For the text-containing cell, return its midpoint in [X, Y] coordinate format. 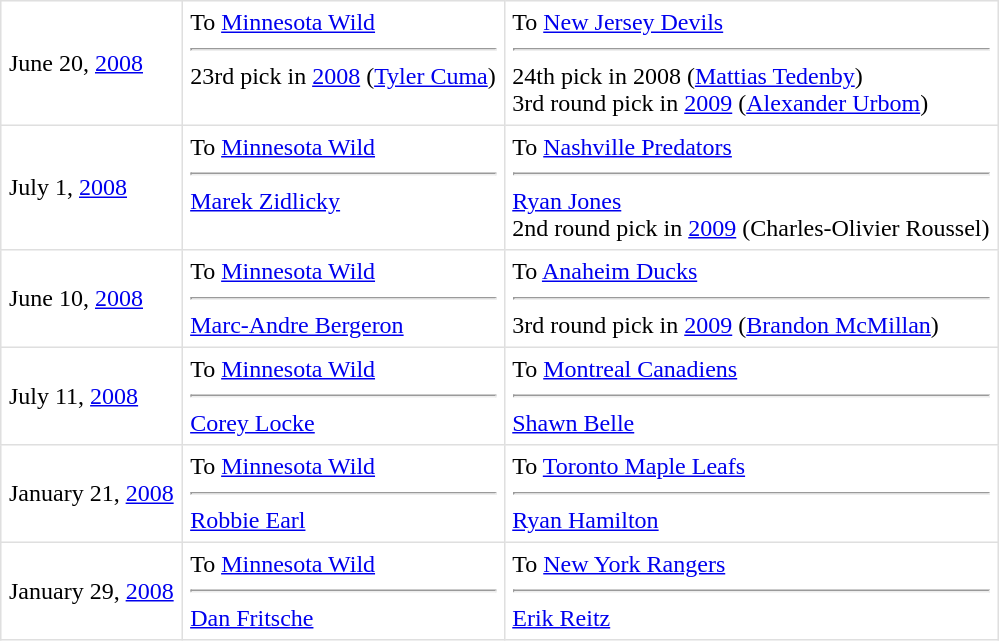
January 21, 2008 [92, 494]
To Toronto Maple Leafs Ryan Hamilton [751, 494]
To Anaheim Ducks 3rd round pick in 2009 (Brandon McMillan) [751, 299]
January 29, 2008 [92, 591]
To Minnesota Wild Corey Locke [343, 396]
To Minnesota Wild Marc-Andre Bergeron [343, 299]
July 11, 2008 [92, 396]
To Minnesota Wild Robbie Earl [343, 494]
July 1, 2008 [92, 187]
To Minnesota Wild Marek Zidlicky [343, 187]
June 20, 2008 [92, 63]
To New York Rangers Erik Reitz [751, 591]
To Minnesota Wild 23rd pick in 2008 (Tyler Cuma) [343, 63]
To New Jersey Devils 24th pick in 2008 (Mattias Tedenby)3rd round pick in 2009 (Alexander Urbom) [751, 63]
To Minnesota Wild Dan Fritsche [343, 591]
To Montreal Canadiens Shawn Belle [751, 396]
June 10, 2008 [92, 299]
To Nashville Predators Ryan Jones 2nd round pick in 2009 (Charles-Olivier Roussel) [751, 187]
